Find where the given text appears and provide that cell's center as (x, y) coordinate. 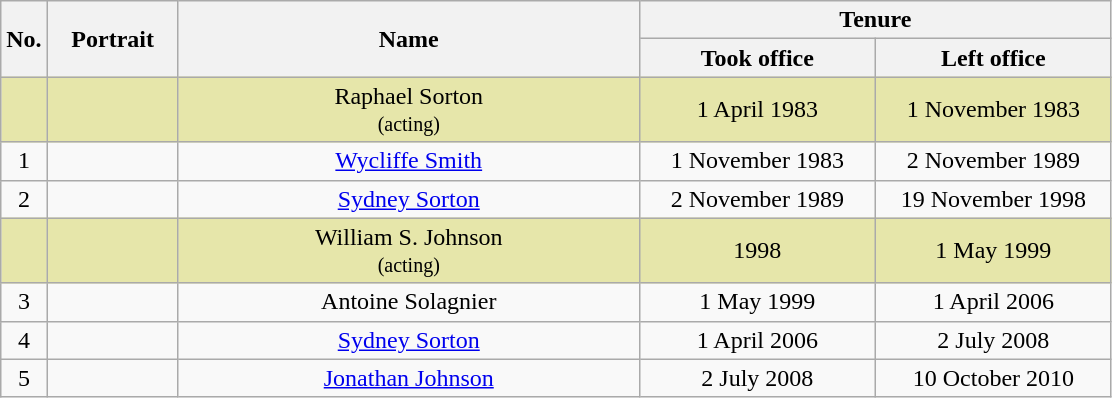
1 April 1983 (757, 110)
1 (24, 161)
4 (24, 340)
Portrait (112, 39)
Jonathan Johnson (408, 378)
Name (408, 39)
Raphael Sorton(acting) (408, 110)
10 October 2010 (993, 378)
Took office (757, 58)
3 (24, 302)
Tenure (875, 20)
Antoine Solagnier (408, 302)
2 (24, 199)
Left office (993, 58)
No. (24, 39)
19 November 1998 (993, 199)
1998 (757, 250)
William S. Johnson(acting) (408, 250)
5 (24, 378)
Wycliffe Smith (408, 161)
